Scan for the cell matching the given text and deliver its [X, Y] coordinate at center. 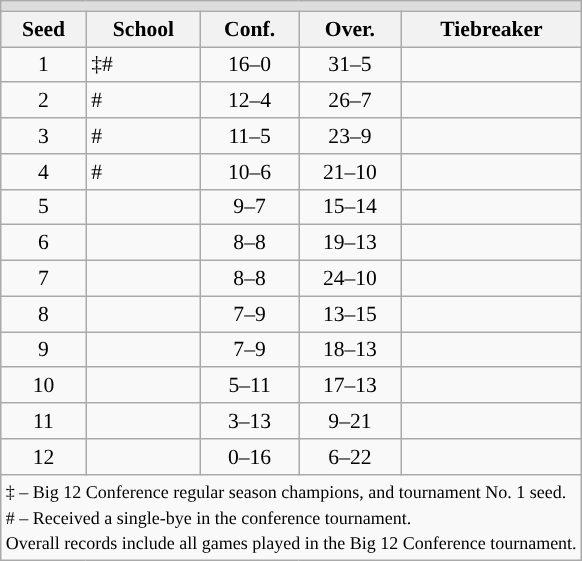
21–10 [350, 172]
9 [44, 350]
5–11 [250, 386]
11 [44, 421]
16–0 [250, 65]
11–5 [250, 136]
3 [44, 136]
1 [44, 65]
31–5 [350, 65]
7 [44, 279]
Conf. [250, 29]
0–16 [250, 457]
School [143, 29]
12–4 [250, 101]
6–22 [350, 457]
8 [44, 314]
19–13 [350, 243]
10 [44, 386]
15–14 [350, 207]
Seed [44, 29]
Tiebreaker [491, 29]
‡# [143, 65]
9–21 [350, 421]
Over. [350, 29]
24–10 [350, 279]
6 [44, 243]
18–13 [350, 350]
23–9 [350, 136]
4 [44, 172]
26–7 [350, 101]
10–6 [250, 172]
12 [44, 457]
17–13 [350, 386]
13–15 [350, 314]
9–7 [250, 207]
2 [44, 101]
3–13 [250, 421]
5 [44, 207]
